Provide the (x, y) coordinate of the cell's center where the given text is located.  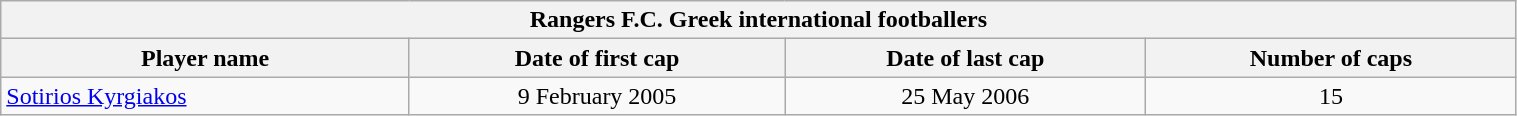
9 February 2005 (596, 96)
Rangers F.C. Greek international footballers (758, 20)
Date of last cap (966, 58)
25 May 2006 (966, 96)
Player name (206, 58)
Number of caps (1331, 58)
Sotirios Kyrgiakos (206, 96)
Date of first cap (596, 58)
15 (1331, 96)
